Detect which cell encompasses the target text, then output its [X, Y] center coordinate. 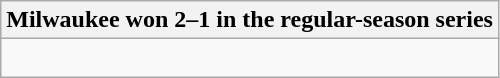
Milwaukee won 2–1 in the regular-season series [250, 20]
